Locate the cell with the specified text and output its [x, y] center coordinate. 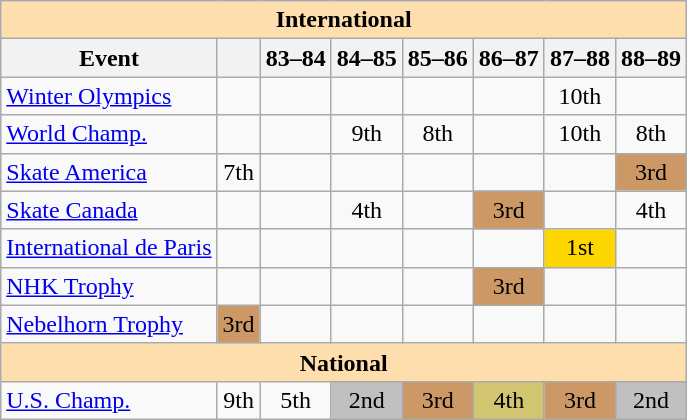
5th [296, 400]
Event [109, 58]
International [344, 20]
88–89 [650, 58]
Skate Canada [109, 210]
NHK Trophy [109, 286]
World Champ. [109, 134]
84–85 [366, 58]
National [344, 362]
Nebelhorn Trophy [109, 324]
7th [238, 172]
83–84 [296, 58]
87–88 [580, 58]
Skate America [109, 172]
U.S. Champ. [109, 400]
Winter Olympics [109, 96]
85–86 [438, 58]
86–87 [508, 58]
International de Paris [109, 248]
1st [580, 248]
